Identify which cell holds the provided text, then report its (x, y) central coordinate. 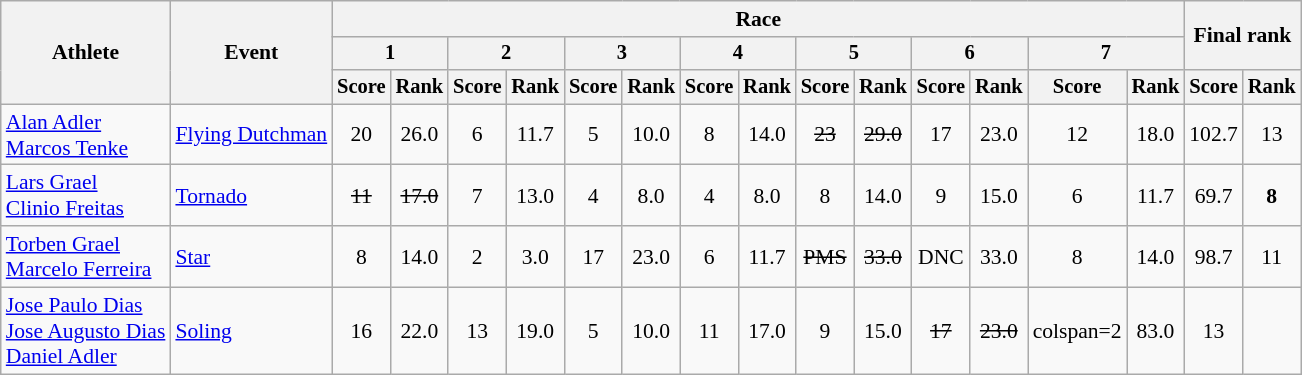
colspan=2 (1078, 332)
Star (251, 256)
3.0 (535, 256)
1 (390, 54)
12 (1078, 134)
Race (758, 19)
16 (361, 332)
18.0 (1156, 134)
23 (825, 134)
Event (251, 52)
Final rank (1242, 36)
Jose Paulo DiasJose Augusto DiasDaniel Adler (86, 332)
PMS (825, 256)
98.7 (1214, 256)
19.0 (535, 332)
13.0 (535, 196)
20 (361, 134)
29.0 (883, 134)
26.0 (420, 134)
DNC (941, 256)
Lars GraelClinio Freitas (86, 196)
83.0 (1156, 332)
69.7 (1214, 196)
Tornado (251, 196)
3 (622, 54)
Soling (251, 332)
Athlete (86, 52)
Alan AdlerMarcos Tenke (86, 134)
22.0 (420, 332)
Flying Dutchman (251, 134)
Torben GraelMarcelo Ferreira (86, 256)
102.7 (1214, 134)
